From the cell containing the given text, extract its center point as (X, Y) coordinate. 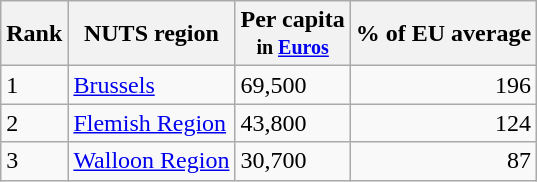
Flemish Region (152, 123)
Per capitain Euros (292, 34)
2 (34, 123)
Brussels (152, 85)
87 (443, 161)
% of EU average (443, 34)
NUTS region (152, 34)
124 (443, 123)
1 (34, 85)
Rank (34, 34)
3 (34, 161)
Walloon Region (152, 161)
43,800 (292, 123)
30,700 (292, 161)
69,500 (292, 85)
196 (443, 85)
